Find where the given text appears and provide that cell's center as [x, y] coordinate. 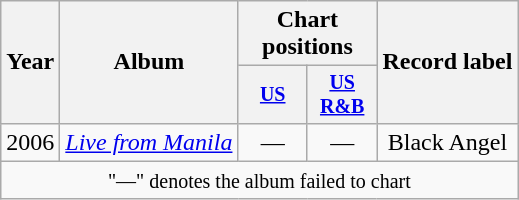
Album [149, 62]
Year [30, 62]
Live from Manila [149, 142]
US [272, 94]
Record label [448, 62]
Chart positions [308, 34]
USR&B [342, 94]
Black Angel [448, 142]
"—" denotes the album failed to chart [260, 180]
2006 [30, 142]
